Provide the [x, y] coordinate of the cell's center where the given text is located.  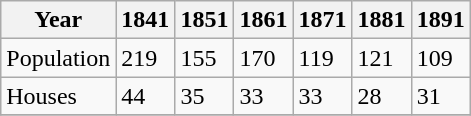
Houses [58, 96]
44 [146, 96]
28 [382, 96]
1871 [322, 20]
121 [382, 58]
1881 [382, 20]
Population [58, 58]
Year [58, 20]
1891 [440, 20]
219 [146, 58]
1861 [264, 20]
1851 [204, 20]
1841 [146, 20]
31 [440, 96]
155 [204, 58]
109 [440, 58]
35 [204, 96]
119 [322, 58]
170 [264, 58]
